From the cell containing the given text, extract its center point as [X, Y] coordinate. 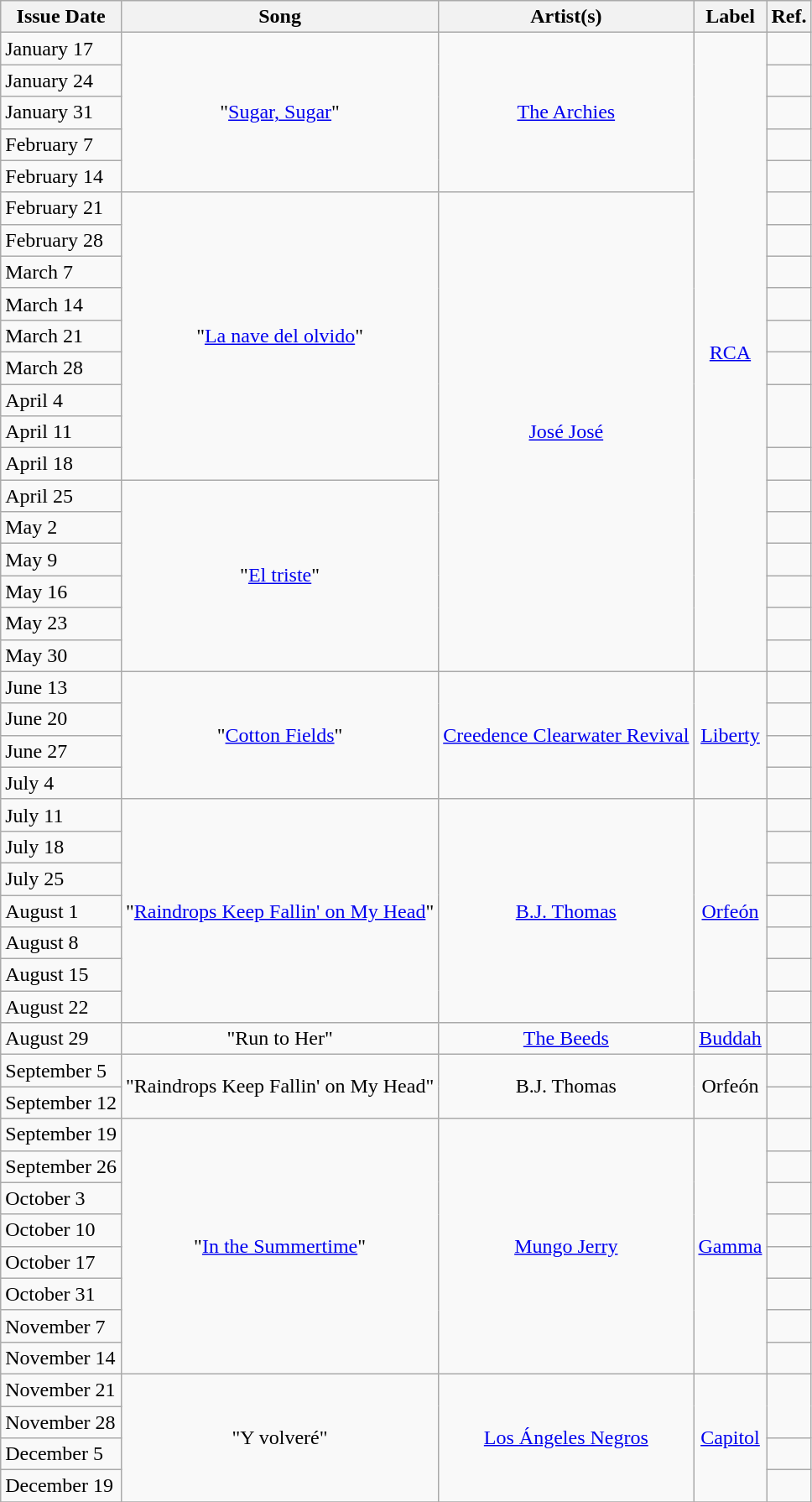
August 29 [61, 1039]
October 10 [61, 1230]
"Run to Her" [279, 1039]
November 7 [61, 1326]
"Sugar, Sugar" [279, 112]
March 21 [61, 336]
RCA [730, 352]
September 5 [61, 1071]
June 27 [61, 751]
March 14 [61, 304]
July 4 [61, 783]
September 12 [61, 1103]
August 8 [61, 943]
June 20 [61, 719]
José José [566, 431]
April 25 [61, 496]
May 23 [61, 623]
January 24 [61, 81]
Label [730, 17]
Creedence Clearwater Revival [566, 735]
Buddah [730, 1039]
July 25 [61, 879]
October 3 [61, 1198]
April 11 [61, 432]
August 15 [61, 975]
July 18 [61, 847]
March 28 [61, 368]
Liberty [730, 735]
"Cotton Fields" [279, 735]
Los Ángeles Negros [566, 1437]
November 14 [61, 1358]
Mungo Jerry [566, 1246]
Ref. [789, 17]
January 17 [61, 49]
July 11 [61, 815]
December 5 [61, 1454]
Issue Date [61, 17]
May 9 [61, 560]
Artist(s) [566, 17]
February 7 [61, 144]
April 4 [61, 400]
"Y volveré" [279, 1437]
September 26 [61, 1166]
Capitol [730, 1437]
February 14 [61, 176]
April 18 [61, 464]
August 22 [61, 1007]
September 19 [61, 1134]
The Archies [566, 112]
October 17 [61, 1262]
The Beeds [566, 1039]
August 1 [61, 910]
Gamma [730, 1246]
"El triste" [279, 576]
May 30 [61, 655]
Song [279, 17]
December 19 [61, 1486]
November 21 [61, 1390]
October 31 [61, 1294]
March 7 [61, 272]
"La nave del olvido" [279, 336]
February 21 [61, 208]
June 13 [61, 687]
"In the Summertime" [279, 1246]
May 16 [61, 592]
February 28 [61, 240]
January 31 [61, 112]
May 2 [61, 528]
November 28 [61, 1422]
